Determine the [x, y] coordinate at the center of the cell enclosing the given text.  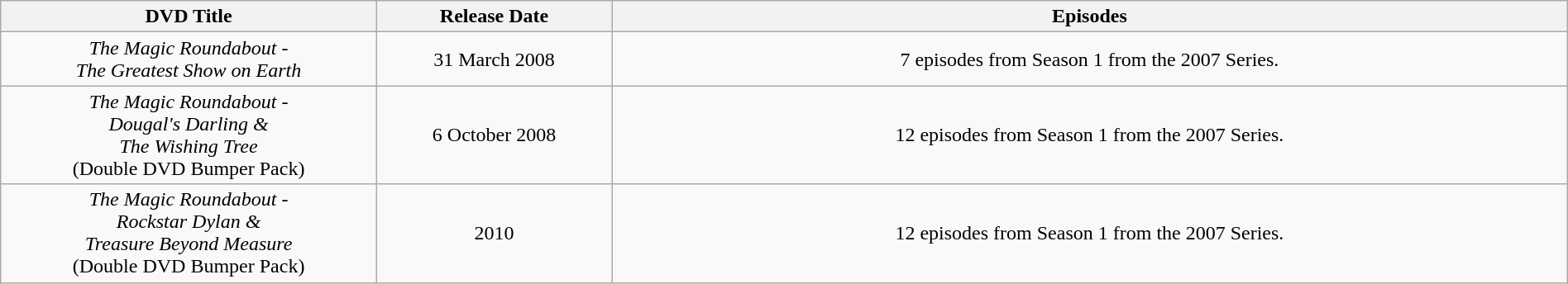
2010 [494, 233]
Episodes [1090, 17]
6 October 2008 [494, 135]
Release Date [494, 17]
7 episodes from Season 1 from the 2007 Series. [1090, 59]
The Magic Roundabout -Rockstar Dylan &Treasure Beyond Measure(Double DVD Bumper Pack) [189, 233]
The Magic Roundabout -The Greatest Show on Earth [189, 59]
31 March 2008 [494, 59]
The Magic Roundabout -Dougal's Darling &The Wishing Tree(Double DVD Bumper Pack) [189, 135]
DVD Title [189, 17]
